Find where the given text appears and provide that cell's center as (X, Y) coordinate. 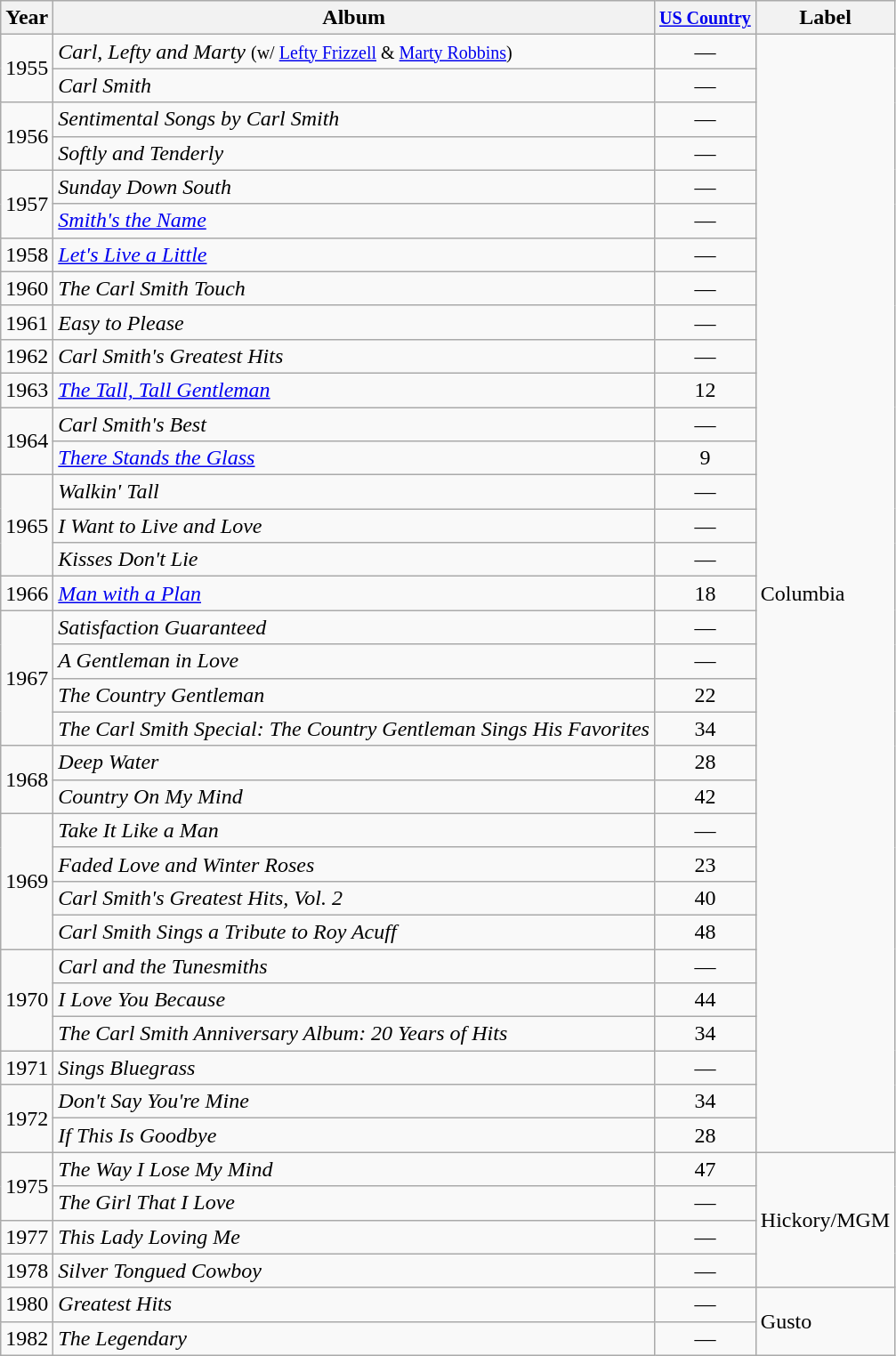
Carl Smith's Best (354, 424)
Gusto (825, 1321)
47 (705, 1169)
Columbia (825, 593)
The Carl Smith Touch (354, 288)
1961 (27, 322)
23 (705, 864)
40 (705, 898)
Satisfaction Guaranteed (354, 627)
Label (825, 18)
Sings Bluegrass (354, 1068)
Country On My Mind (354, 796)
Carl Smith's Greatest Hits (354, 356)
The Carl Smith Anniversary Album: 20 Years of Hits (354, 1034)
Carl Smith Sings a Tribute to Roy Acuff (354, 932)
1977 (27, 1237)
The Tall, Tall Gentleman (354, 390)
Kisses Don't Lie (354, 560)
1982 (27, 1338)
Silver Tongued Cowboy (354, 1271)
This Lady Loving Me (354, 1237)
Carl and the Tunesmiths (354, 965)
Deep Water (354, 763)
The Carl Smith Special: The Country Gentleman Sings His Favorites (354, 729)
Don't Say You're Mine (354, 1102)
1958 (27, 254)
44 (705, 1000)
Walkin' Tall (354, 492)
1957 (27, 204)
Carl Smith (354, 85)
1970 (27, 999)
A Gentleman in Love (354, 661)
1969 (27, 881)
Sentimental Songs by Carl Smith (354, 119)
The Way I Lose My Mind (354, 1169)
Softly and Tenderly (354, 153)
12 (705, 390)
1967 (27, 678)
The Girl That I Love (354, 1203)
I Want to Live and Love (354, 526)
Carl, Lefty and Marty (w/ Lefty Frizzell & Marty Robbins) (354, 52)
The Legendary (354, 1338)
1971 (27, 1068)
18 (705, 593)
1972 (27, 1118)
9 (705, 458)
1966 (27, 593)
Easy to Please (354, 322)
42 (705, 796)
48 (705, 932)
Man with a Plan (354, 593)
1955 (27, 69)
Year (27, 18)
1978 (27, 1271)
Smith's the Name (354, 221)
US Country (705, 18)
Take It Like a Man (354, 830)
Hickory/MGM (825, 1220)
Faded Love and Winter Roses (354, 864)
1980 (27, 1304)
Let's Live a Little (354, 254)
1963 (27, 390)
If This Is Goodbye (354, 1135)
1960 (27, 288)
Carl Smith's Greatest Hits, Vol. 2 (354, 898)
1956 (27, 136)
There Stands the Glass (354, 458)
1975 (27, 1186)
1968 (27, 779)
1962 (27, 356)
Album (354, 18)
1964 (27, 441)
22 (705, 695)
I Love You Because (354, 1000)
Sunday Down South (354, 187)
The Country Gentleman (354, 695)
Greatest Hits (354, 1304)
1965 (27, 526)
